Return (X, Y) of the center of cell containing provided text 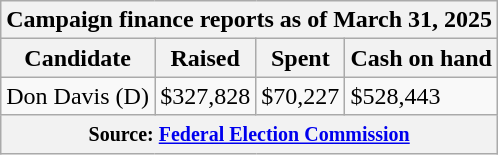
Candidate (78, 58)
$528,443 (422, 96)
Source: Federal Election Commission (250, 134)
Don Davis (D) (78, 96)
Campaign finance reports as of March 31, 2025 (250, 20)
Spent (300, 58)
$70,227 (300, 96)
Cash on hand (422, 58)
$327,828 (206, 96)
Raised (206, 58)
